For the text-containing cell, return its midpoint in [X, Y] coordinate format. 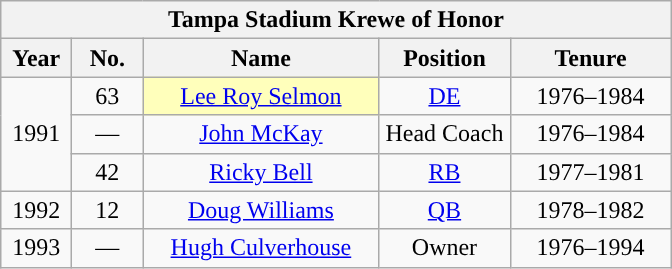
1978–1982 [590, 210]
1977–1981 [590, 172]
QB [444, 210]
Owner [444, 248]
Position [444, 58]
Lee Roy Selmon [261, 96]
Tampa Stadium Krewe of Honor [336, 20]
1976–1994 [590, 248]
12 [108, 210]
Hugh Culverhouse [261, 248]
No. [108, 58]
Ricky Bell [261, 172]
63 [108, 96]
Tenure [590, 58]
John McKay [261, 134]
1991 [36, 134]
RB [444, 172]
Name [261, 58]
Head Coach [444, 134]
DE [444, 96]
Year [36, 58]
1993 [36, 248]
42 [108, 172]
Doug Williams [261, 210]
1992 [36, 210]
